Locate the cell with the specified text and output its (X, Y) center coordinate. 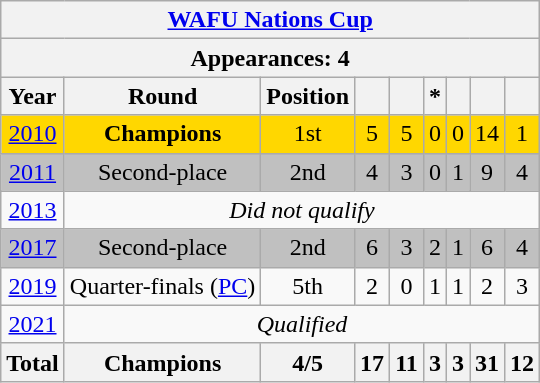
11 (407, 362)
Total (33, 362)
Qualified (302, 324)
4/5 (308, 362)
12 (522, 362)
31 (488, 362)
9 (488, 172)
Appearances: 4 (270, 58)
2021 (33, 324)
1st (308, 134)
2010 (33, 134)
2019 (33, 286)
2011 (33, 172)
2013 (33, 210)
* (434, 96)
Position (308, 96)
2017 (33, 248)
Round (162, 96)
Did not qualify (302, 210)
Year (33, 96)
17 (372, 362)
14 (488, 134)
WAFU Nations Cup (270, 20)
Quarter-finals (PC) (162, 286)
5th (308, 286)
